Return the (X, Y) coordinate for the center point of the cell that contains the specified text.  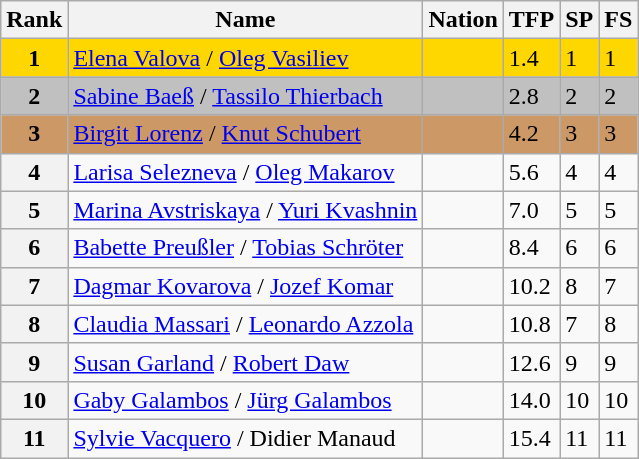
8.4 (531, 248)
Sylvie Vacquero / Didier Manaud (246, 438)
Larisa Selezneva / Oleg Makarov (246, 172)
Dagmar Kovarova / Jozef Komar (246, 286)
Gaby Galambos / Jürg Galambos (246, 400)
2.8 (531, 96)
10.8 (531, 324)
Name (246, 20)
5.6 (531, 172)
SP (580, 20)
Rank (34, 20)
14.0 (531, 400)
Susan Garland / Robert Daw (246, 362)
10.2 (531, 286)
TFP (531, 20)
Birgit Lorenz / Knut Schubert (246, 134)
1.4 (531, 58)
4.2 (531, 134)
Elena Valova / Oleg Vasiliev (246, 58)
12.6 (531, 362)
FS (618, 20)
7.0 (531, 210)
15.4 (531, 438)
Nation (463, 20)
Sabine Baeß / Tassilo Thierbach (246, 96)
Marina Avstriskaya / Yuri Kvashnin (246, 210)
Babette Preußler / Tobias Schröter (246, 248)
Claudia Massari / Leonardo Azzola (246, 324)
